Determine the (X, Y) coordinate at the center of the cell enclosing the given text.  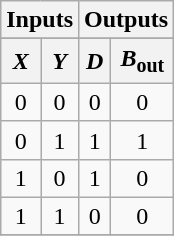
D (95, 61)
Inputs (40, 20)
Y (60, 61)
Outputs (126, 20)
Bout (142, 61)
X (21, 61)
